Output the [x, y] coordinate of the center of the cell containing the given text.  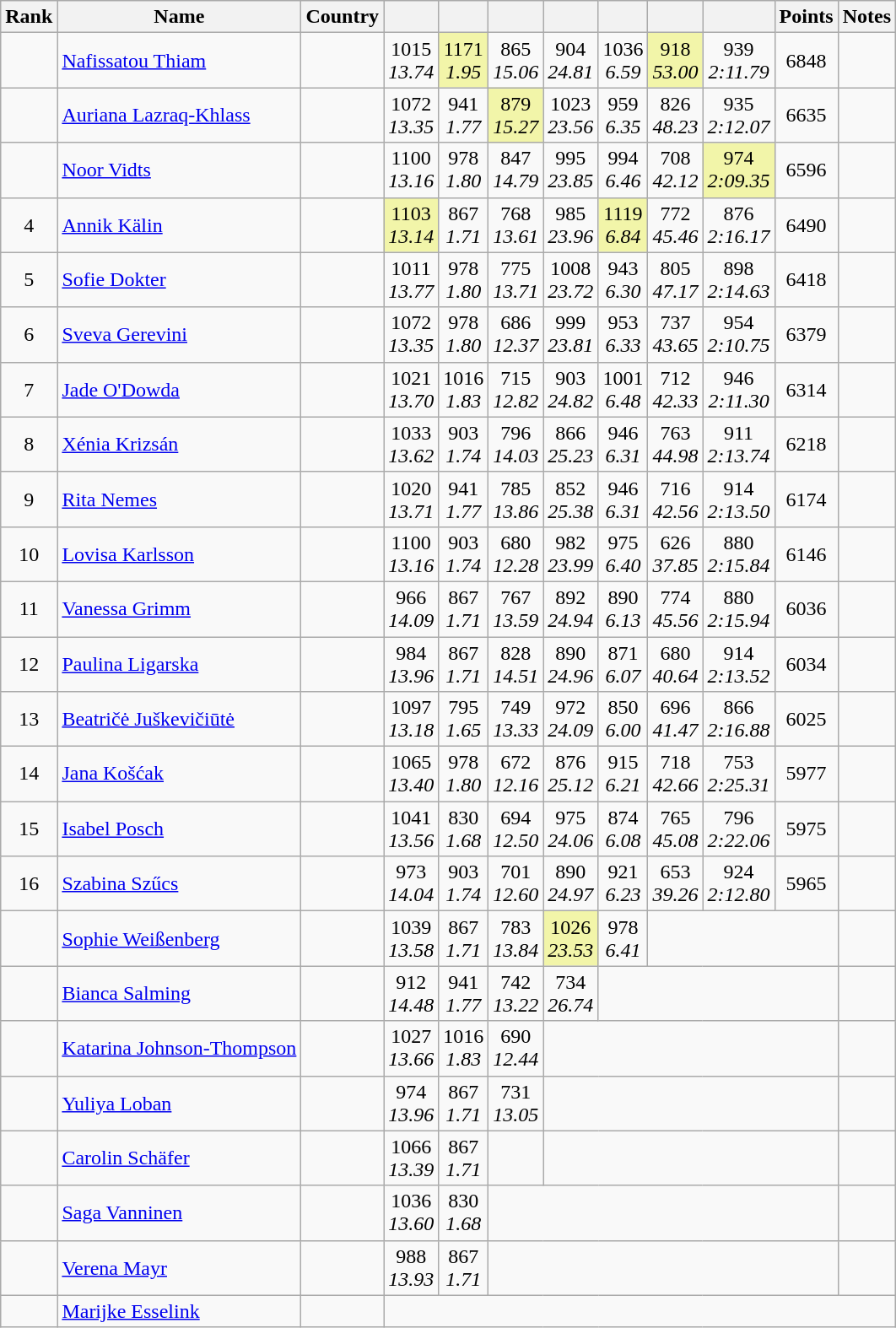
97413.96 [412, 1104]
100823.72 [570, 280]
9462:11.30 [739, 390]
Marijke Esselink [179, 1311]
15 [29, 829]
Auriana Lazraq-Khlass [179, 115]
6379 [807, 334]
Country [343, 17]
7 [29, 390]
6025 [807, 719]
110313.14 [412, 224]
106513.40 [412, 775]
86515.06 [516, 61]
9142:13.52 [739, 663]
9216.23 [623, 884]
68012.28 [516, 553]
7962:22.06 [739, 829]
6314 [807, 390]
106613.39 [412, 1158]
5965 [807, 884]
78513.86 [516, 499]
6848 [807, 61]
67212.16 [516, 775]
6218 [807, 444]
73743.65 [675, 334]
Points [807, 17]
65339.26 [675, 884]
99923.81 [570, 334]
Jade O'Dowda [179, 390]
6635 [807, 115]
102113.70 [412, 390]
98223.99 [570, 553]
68612.37 [516, 334]
Rank [29, 17]
8716.07 [623, 663]
99523.85 [570, 170]
76813.61 [516, 224]
7532:25.31 [739, 775]
11711.95 [464, 61]
102323.56 [570, 115]
89024.96 [570, 663]
11 [29, 609]
9392:11.79 [739, 61]
82648.23 [675, 115]
Szabina Szűcs [179, 884]
9242:12.80 [739, 884]
11196.84 [623, 224]
70112.60 [516, 884]
8762:16.17 [739, 224]
80547.17 [675, 280]
90324.82 [570, 390]
5975 [807, 829]
96614.09 [412, 609]
86625.23 [570, 444]
6174 [807, 499]
8802:15.94 [739, 609]
9946.46 [623, 170]
71512.82 [516, 390]
Rita Nemes [179, 499]
Isabel Posch [179, 829]
Bianca Salming [179, 994]
69412.50 [516, 829]
97524.06 [570, 829]
8982:14.63 [739, 280]
Verena Mayr [179, 1267]
8506.00 [623, 719]
77513.71 [516, 280]
74213.22 [516, 994]
89024.97 [570, 884]
68040.64 [675, 663]
97224.09 [570, 719]
84714.79 [516, 170]
Annik Kälin [179, 224]
102713.66 [412, 1048]
Nafissatou Thiam [179, 61]
91214.48 [412, 994]
9112:13.74 [739, 444]
79614.03 [516, 444]
98813.93 [412, 1267]
78313.84 [516, 938]
104113.56 [412, 829]
10366.59 [623, 61]
101513.74 [412, 61]
9536.33 [623, 334]
71842.66 [675, 775]
71642.56 [675, 499]
9742:09.35 [739, 170]
6036 [807, 609]
9756.40 [623, 553]
9142:13.50 [739, 499]
4 [29, 224]
76344.98 [675, 444]
6418 [807, 280]
76713.59 [516, 609]
6596 [807, 170]
73426.74 [570, 994]
8 [29, 444]
Name [179, 17]
70842.12 [675, 170]
8662:16.88 [739, 719]
97314.04 [412, 884]
8746.08 [623, 829]
10 [29, 553]
71242.33 [675, 390]
9542:10.75 [739, 334]
6 [29, 334]
9786.41 [623, 938]
69641.47 [675, 719]
103913.58 [412, 938]
101113.77 [412, 280]
103313.62 [412, 444]
85225.38 [570, 499]
103613.60 [412, 1213]
77245.46 [675, 224]
Paulina Ligarska [179, 663]
10016.48 [623, 390]
Carolin Schäfer [179, 1158]
Noor Vidts [179, 170]
Katarina Johnson-Thompson [179, 1048]
9596.35 [623, 115]
Jana Košćak [179, 775]
89224.94 [570, 609]
Sophie Weißenberg [179, 938]
87915.27 [516, 115]
Notes [866, 17]
98523.96 [570, 224]
69012.44 [516, 1048]
74913.33 [516, 719]
77445.56 [675, 609]
9352:12.07 [739, 115]
82814.51 [516, 663]
90424.81 [570, 61]
Beatričė Juškevičiūtė [179, 719]
Yuliya Loban [179, 1104]
Xénia Krizsán [179, 444]
109713.18 [412, 719]
8906.13 [623, 609]
87625.12 [570, 775]
Saga Vanninen [179, 1213]
5977 [807, 775]
62637.85 [675, 553]
9436.30 [623, 280]
98413.96 [412, 663]
6034 [807, 663]
13 [29, 719]
8802:15.84 [739, 553]
76545.08 [675, 829]
Sofie Dokter [179, 280]
16 [29, 884]
12 [29, 663]
Vanessa Grimm [179, 609]
7951.65 [464, 719]
Sveva Gerevini [179, 334]
9156.21 [623, 775]
9 [29, 499]
Lovisa Karlsson [179, 553]
6146 [807, 553]
14 [29, 775]
6490 [807, 224]
5 [29, 280]
91853.00 [675, 61]
73113.05 [516, 1104]
102013.71 [412, 499]
102623.53 [570, 938]
